Capture the cell that displays the provided text and extract its (X, Y) central coordinate. 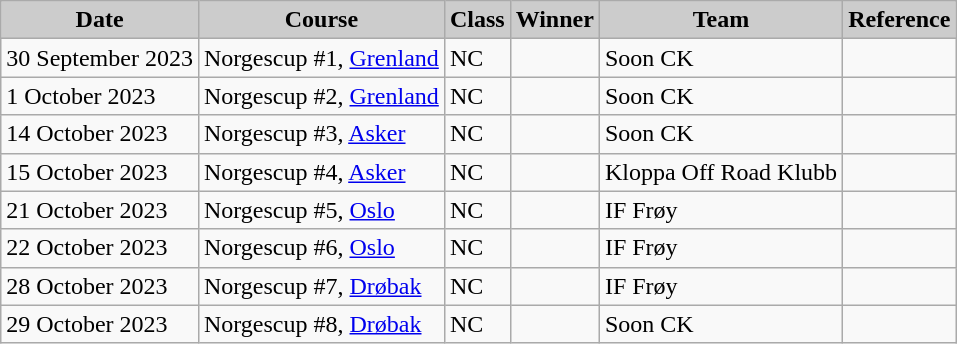
Winner (554, 20)
30 September 2023 (100, 58)
Norgescup #3, Asker (321, 134)
Norgescup #6, Oslo (321, 248)
Norgescup #1, Grenland (321, 58)
Norgescup #7, Drøbak (321, 286)
Norgescup #2, Grenland (321, 96)
Kloppa Off Road Klubb (720, 172)
14 October 2023 (100, 134)
21 October 2023 (100, 210)
Norgescup #8, Drøbak (321, 324)
1 October 2023 (100, 96)
Class (477, 20)
28 October 2023 (100, 286)
Reference (900, 20)
Team (720, 20)
Course (321, 20)
Norgescup #4, Asker (321, 172)
15 October 2023 (100, 172)
Date (100, 20)
Norgescup #5, Oslo (321, 210)
29 October 2023 (100, 324)
22 October 2023 (100, 248)
